Extract the [x, y] coordinate from the center of the cell holding the provided text.  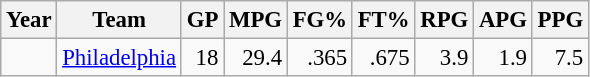
29.4 [256, 58]
MPG [256, 20]
18 [202, 58]
APG [504, 20]
1.9 [504, 58]
PPG [560, 20]
Year [29, 20]
.365 [320, 58]
.675 [384, 58]
3.9 [444, 58]
FG% [320, 20]
7.5 [560, 58]
FT% [384, 20]
Philadelphia [119, 58]
Team [119, 20]
RPG [444, 20]
GP [202, 20]
